Detect which cell encompasses the target text, then output its (X, Y) center coordinate. 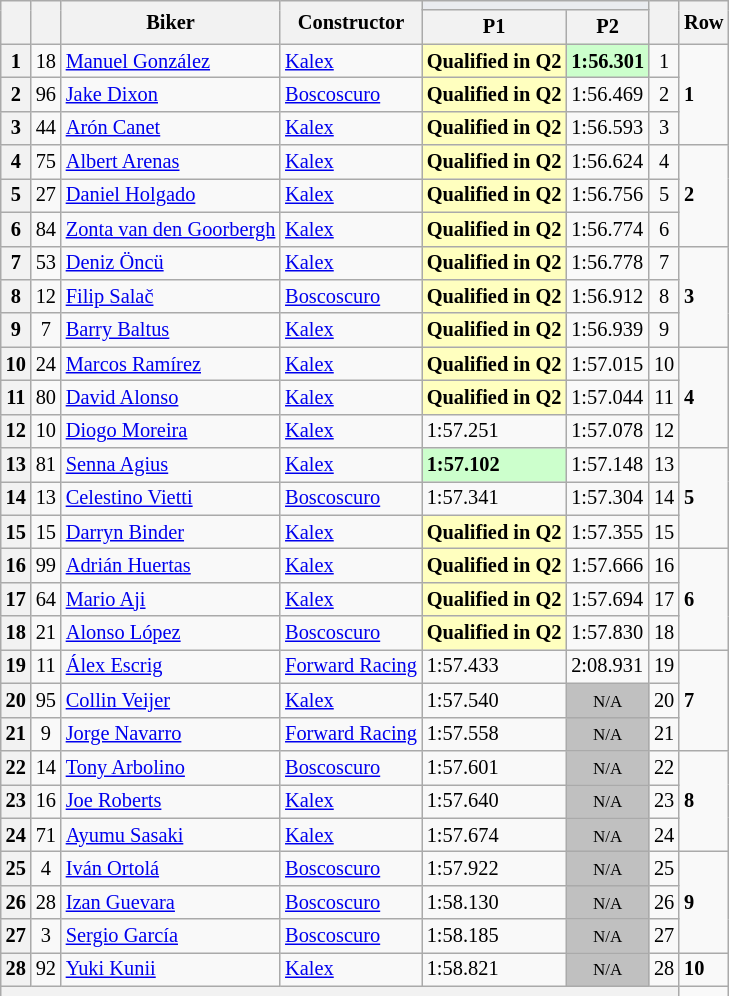
1:57.830 (608, 633)
84 (46, 229)
P1 (494, 27)
71 (46, 835)
Filip Salač (170, 296)
44 (46, 128)
1:57.148 (608, 465)
1:56.301 (608, 61)
1:57.015 (608, 364)
1:58.821 (494, 969)
1:57.922 (494, 868)
53 (46, 263)
Row (704, 22)
Biker (170, 22)
99 (46, 565)
Daniel Holgado (170, 195)
2:08.931 (608, 666)
1:57.355 (608, 532)
Manuel González (170, 61)
Ayumu Sasaki (170, 835)
1:57.674 (494, 835)
1:57.540 (494, 700)
92 (46, 969)
1:56.469 (608, 94)
Yuki Kunii (170, 969)
1:56.939 (608, 330)
Barry Baltus (170, 330)
Izan Guevara (170, 902)
1:57.078 (608, 431)
Deniz Öncü (170, 263)
Darryn Binder (170, 532)
96 (46, 94)
1:57.304 (608, 498)
1:57.694 (608, 599)
Tony Arbolino (170, 767)
1:56.756 (608, 195)
1:58.185 (494, 936)
P2 (608, 27)
Constructor (351, 22)
1:57.044 (608, 397)
David Alonso (170, 397)
Diogo Moreira (170, 431)
Celestino Vietti (170, 498)
Alonso López (170, 633)
Senna Agius (170, 465)
1:56.778 (608, 263)
Sergio García (170, 936)
Mario Aji (170, 599)
1:57.433 (494, 666)
1:58.130 (494, 902)
75 (46, 162)
Arón Canet (170, 128)
1:57.666 (608, 565)
Joe Roberts (170, 801)
Adrián Huertas (170, 565)
Albert Arenas (170, 162)
Iván Ortolá (170, 868)
Álex Escrig (170, 666)
Jake Dixon (170, 94)
80 (46, 397)
1:56.624 (608, 162)
1:57.251 (494, 431)
1:56.912 (608, 296)
1:57.558 (494, 734)
1:57.640 (494, 801)
81 (46, 465)
1:57.341 (494, 498)
1:57.601 (494, 767)
Collin Veijer (170, 700)
1:57.102 (494, 465)
Jorge Navarro (170, 734)
64 (46, 599)
Zonta van den Goorbergh (170, 229)
Marcos Ramírez (170, 364)
1:56.774 (608, 229)
95 (46, 700)
1:56.593 (608, 128)
